For the text-containing cell, return its midpoint in [x, y] coordinate format. 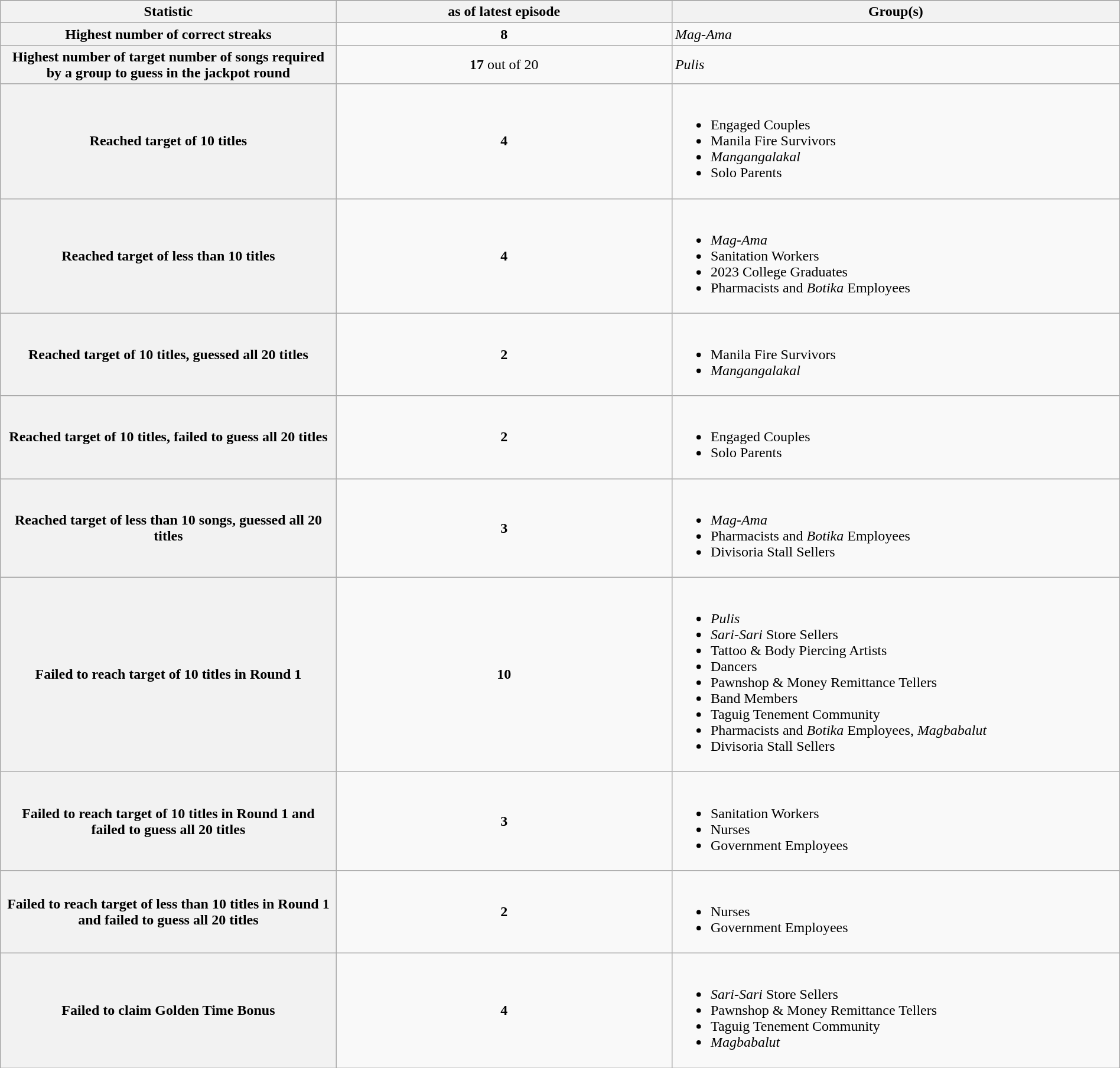
Failed to reach target of 10 titles in Round 1 [168, 675]
Engaged CouplesSolo Parents [896, 437]
Reached target of 10 titles, guessed all 20 titles [168, 354]
Mag-AmaPharmacists and Botika EmployeesDivisoria Stall Sellers [896, 528]
as of latest episode [504, 12]
Reached target of less than 10 songs, guessed all 20 titles [168, 528]
Highest number of target number of songs required by a group to guess in the jackpot round [168, 65]
Highest number of correct streaks [168, 34]
Sanitation WorkersNursesGovernment Employees [896, 821]
Reached target of 10 titles [168, 141]
Engaged CouplesManila Fire SurvivorsMangangalakalSolo Parents [896, 141]
Mag-AmaSanitation Workers2023 College GraduatesPharmacists and Botika Employees [896, 256]
Manila Fire SurvivorsMangangalakal [896, 354]
NursesGovernment Employees [896, 911]
Reached target of less than 10 titles [168, 256]
Mag-Ama [896, 34]
17 out of 20 [504, 65]
Statistic [168, 12]
Group(s) [896, 12]
10 [504, 675]
Failed to reach target of less than 10 titles in Round 1 and failed to guess all 20 titles [168, 911]
Failed to claim Golden Time Bonus [168, 1010]
Failed to reach target of 10 titles in Round 1 and failed to guess all 20 titles [168, 821]
Pulis [896, 65]
Sari-Sari Store SellersPawnshop & Money Remittance TellersTaguig Tenement CommunityMagbabalut [896, 1010]
Reached target of 10 titles, failed to guess all 20 titles [168, 437]
8 [504, 34]
